Find where the given text appears and provide that cell's center as (X, Y) coordinate. 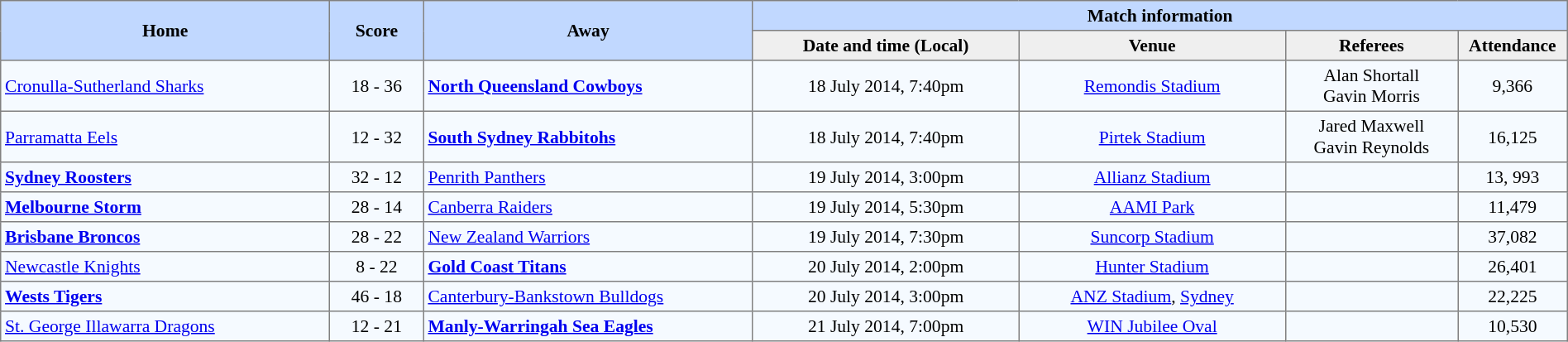
North Queensland Cowboys (588, 86)
10,530 (1513, 326)
Allianz Stadium (1152, 177)
9,366 (1513, 86)
11,479 (1513, 207)
Date and time (Local) (886, 46)
Penrith Panthers (588, 177)
Score (377, 31)
26,401 (1513, 267)
13, 993 (1513, 177)
Match information (1159, 16)
Jared MaxwellGavin Reynolds (1371, 137)
19 July 2014, 5:30pm (886, 207)
28 - 14 (377, 207)
Parramatta Eels (165, 137)
21 July 2014, 7:00pm (886, 326)
37,082 (1513, 237)
South Sydney Rabbitohs (588, 137)
32 - 12 (377, 177)
AAMI Park (1152, 207)
WIN Jubilee Oval (1152, 326)
Wests Tigers (165, 296)
Pirtek Stadium (1152, 137)
Attendance (1513, 46)
28 - 22 (377, 237)
Canterbury-Bankstown Bulldogs (588, 296)
18 - 36 (377, 86)
Away (588, 31)
12 - 32 (377, 137)
Referees (1371, 46)
Manly-Warringah Sea Eagles (588, 326)
20 July 2014, 2:00pm (886, 267)
St. George Illawarra Dragons (165, 326)
Newcastle Knights (165, 267)
16,125 (1513, 137)
46 - 18 (377, 296)
Hunter Stadium (1152, 267)
Gold Coast Titans (588, 267)
Cronulla-Sutherland Sharks (165, 86)
Canberra Raiders (588, 207)
20 July 2014, 3:00pm (886, 296)
Suncorp Stadium (1152, 237)
New Zealand Warriors (588, 237)
Venue (1152, 46)
Remondis Stadium (1152, 86)
12 - 21 (377, 326)
8 - 22 (377, 267)
Sydney Roosters (165, 177)
Melbourne Storm (165, 207)
19 July 2014, 7:30pm (886, 237)
22,225 (1513, 296)
Brisbane Broncos (165, 237)
ANZ Stadium, Sydney (1152, 296)
Alan ShortallGavin Morris (1371, 86)
19 July 2014, 3:00pm (886, 177)
Home (165, 31)
